Output the [X, Y] coordinate of the center of the cell containing the given text.  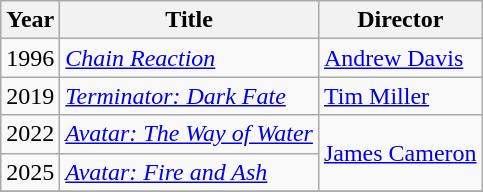
2025 [30, 172]
Tim Miller [400, 96]
2019 [30, 96]
Terminator: Dark Fate [190, 96]
1996 [30, 58]
James Cameron [400, 153]
2022 [30, 134]
Avatar: Fire and Ash [190, 172]
Year [30, 20]
Title [190, 20]
Andrew Davis [400, 58]
Avatar: The Way of Water [190, 134]
Chain Reaction [190, 58]
Director [400, 20]
